Output the (X, Y) coordinate of the center of the cell containing the given text.  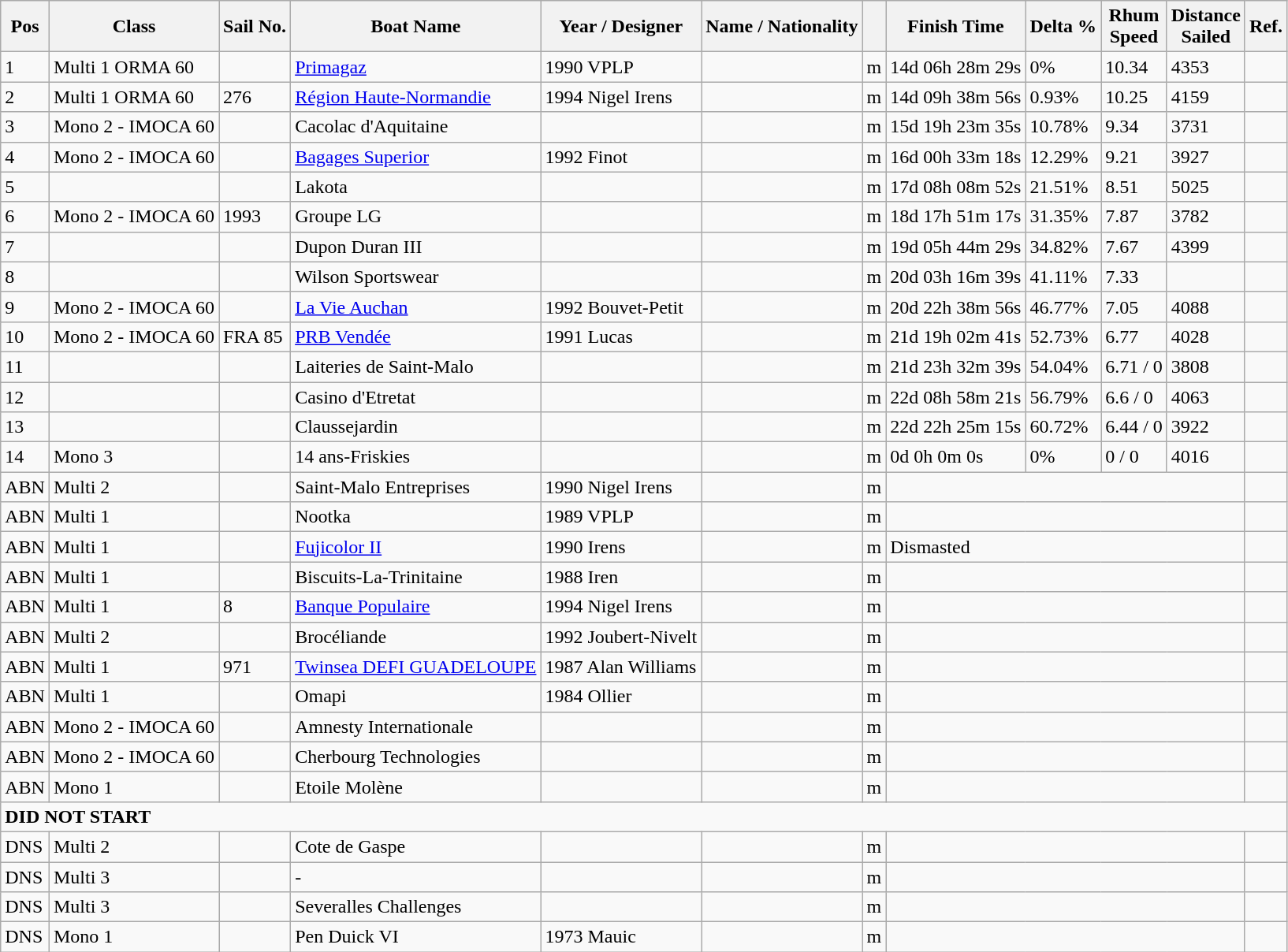
Région Haute-Normandie (416, 97)
4028 (1206, 337)
Biscuits-La-Trinitaine (416, 577)
1990 Nigel Irens (621, 487)
13 (25, 427)
7.05 (1134, 307)
4063 (1206, 396)
3 (25, 127)
52.73% (1063, 337)
5025 (1206, 187)
1992 Joubert-Nivelt (621, 637)
19d 05h 44m 29s (955, 247)
14 ans-Friskies (416, 457)
Banque Populaire (416, 607)
41.11% (1063, 277)
1992 Finot (621, 157)
276 (255, 97)
Cacolac d'Aquitaine (416, 127)
6.44 / 0 (1134, 427)
20d 03h 16m 39s (955, 277)
Etoile Molène (416, 787)
46.77% (1063, 307)
6.6 / 0 (1134, 396)
Nootka (416, 517)
14d 06h 28m 29s (955, 67)
Primagaz (416, 67)
10.25 (1134, 97)
Claussejardin (416, 427)
1990 VPLP (621, 67)
15d 19h 23m 35s (955, 127)
Lakota (416, 187)
14 (25, 457)
Severalles Challenges (416, 907)
2 (25, 97)
Wilson Sportswear (416, 277)
3731 (1206, 127)
20d 22h 38m 56s (955, 307)
10.78% (1063, 127)
Pos (25, 27)
Pen Duick VI (416, 937)
1987 Alan Williams (621, 667)
Mono 3 (134, 457)
22d 08h 58m 21s (955, 396)
3927 (1206, 157)
Omapi (416, 697)
Laiteries de Saint-Malo (416, 366)
Rhum Speed (1134, 27)
34.82% (1063, 247)
6.71 / 0 (1134, 366)
4 (25, 157)
9 (25, 307)
6.77 (1134, 337)
7 (25, 247)
0 / 0 (1134, 457)
Groupe LG (416, 217)
1991 Lucas (621, 337)
DID NOT START (644, 816)
21d 23h 32m 39s (955, 366)
Brocéliande (416, 637)
1989 VPLP (621, 517)
3782 (1206, 217)
La Vie Auchan (416, 307)
Bagages Superior (416, 157)
Ref. (1266, 27)
54.04% (1063, 366)
1990 Irens (621, 547)
4016 (1206, 457)
9.21 (1134, 157)
11 (25, 366)
21d 19h 02m 41s (955, 337)
Finish Time (955, 27)
1973 Mauic (621, 937)
Year / Designer (621, 27)
9.34 (1134, 127)
4353 (1206, 67)
12.29% (1063, 157)
18d 17h 51m 17s (955, 217)
1992 Bouvet-Petit (621, 307)
PRB Vendée (416, 337)
12 (25, 396)
4399 (1206, 247)
Delta % (1063, 27)
3922 (1206, 427)
4159 (1206, 97)
Name / Nationality (782, 27)
1993 (255, 217)
- (416, 877)
Class (134, 27)
1984 Ollier (621, 697)
Cherbourg Technologies (416, 757)
7.87 (1134, 217)
1988 Iren (621, 577)
22d 22h 25m 15s (955, 427)
Cote de Gaspe (416, 846)
Amnesty Internationale (416, 727)
1 (25, 67)
5 (25, 187)
Dupon Duran III (416, 247)
60.72% (1063, 427)
Distance Sailed (1206, 27)
Boat Name (416, 27)
17d 08h 08m 52s (955, 187)
Fujicolor II (416, 547)
10 (25, 337)
Sail No. (255, 27)
7.67 (1134, 247)
Saint-Malo Entreprises (416, 487)
4088 (1206, 307)
8.51 (1134, 187)
971 (255, 667)
Twinsea DEFI GUADELOUPE (416, 667)
31.35% (1063, 217)
7.33 (1134, 277)
10.34 (1134, 67)
Dismasted (1066, 547)
Casino d'Etretat (416, 396)
0.93% (1063, 97)
3808 (1206, 366)
0d 0h 0m 0s (955, 457)
14d 09h 38m 56s (955, 97)
56.79% (1063, 396)
16d 00h 33m 18s (955, 157)
6 (25, 217)
FRA 85 (255, 337)
21.51% (1063, 187)
